Find where the given text appears and provide that cell's center as (x, y) coordinate. 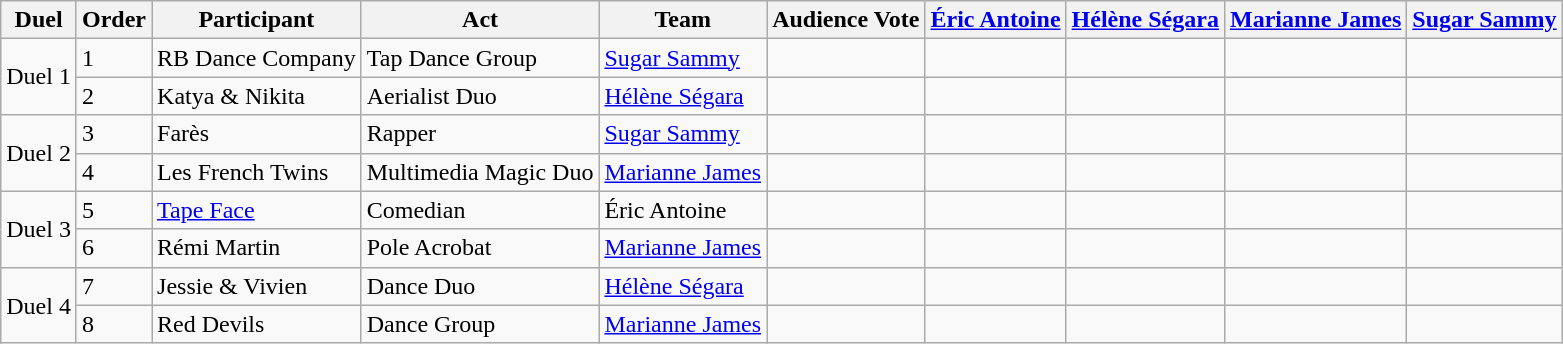
Duel (39, 20)
Duel 4 (39, 305)
Duel 2 (39, 153)
Duel 3 (39, 229)
RB Dance Company (257, 58)
Team (683, 20)
Farès (257, 134)
Katya & Nikita (257, 96)
Tap Dance Group (480, 58)
Pole Acrobat (480, 248)
Jessie & Vivien (257, 286)
Tape Face (257, 210)
3 (114, 134)
Red Devils (257, 324)
Participant (257, 20)
4 (114, 172)
6 (114, 248)
Multimedia Magic Duo (480, 172)
5 (114, 210)
7 (114, 286)
Dance Group (480, 324)
Order (114, 20)
Act (480, 20)
Les French Twins (257, 172)
2 (114, 96)
Rapper (480, 134)
Audience Vote (846, 20)
Rémi Martin (257, 248)
Dance Duo (480, 286)
Aerialist Duo (480, 96)
1 (114, 58)
Comedian (480, 210)
Duel 1 (39, 77)
8 (114, 324)
